Scan for the cell matching the given text and deliver its [x, y] coordinate at center. 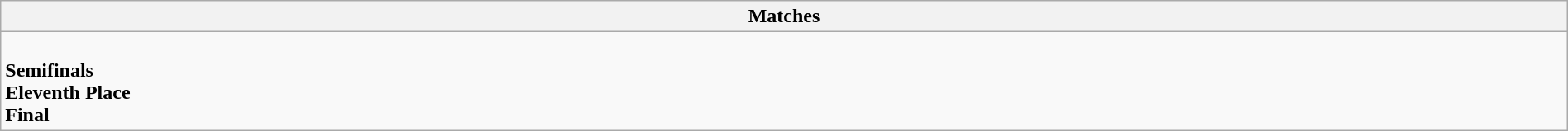
Semifinals Eleventh Place Final [784, 81]
Matches [784, 16]
